Determine the (X, Y) coordinate at the center of the cell enclosing the given text.  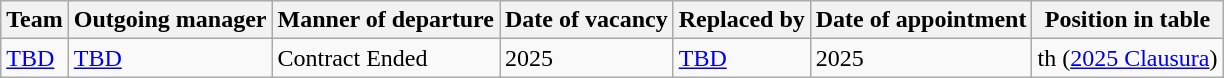
th (2025 Clausura) (1128, 58)
Position in table (1128, 20)
Date of appointment (921, 20)
Outgoing manager (170, 20)
Replaced by (742, 20)
Manner of departure (386, 20)
Date of vacancy (587, 20)
Team (35, 20)
Contract Ended (386, 58)
